Return the [X, Y] coordinate for the center point of the cell that contains the specified text.  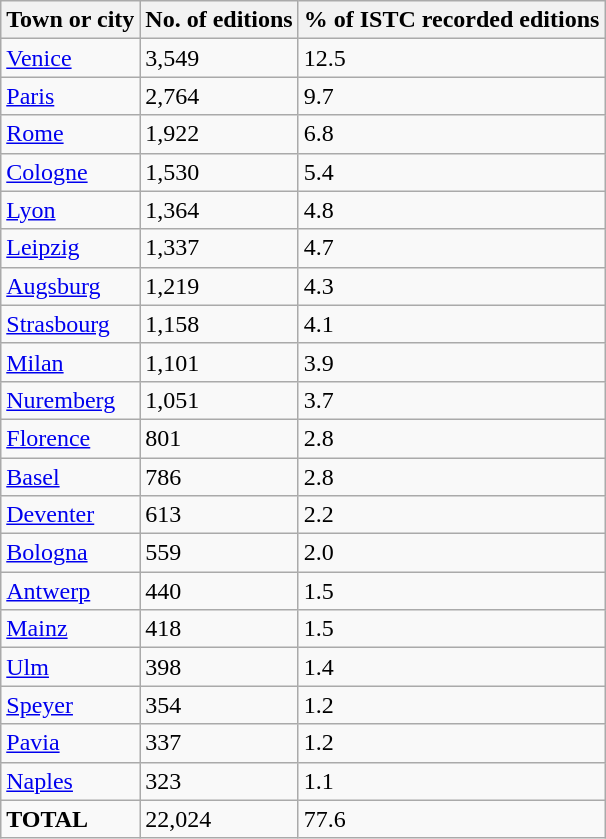
% of ISTC recorded editions [452, 20]
Venice [70, 58]
4.3 [452, 286]
5.4 [452, 172]
Leipzig [70, 248]
Cologne [70, 172]
Naples [70, 781]
Basel [70, 477]
2.0 [452, 553]
2.2 [452, 515]
Augsburg [70, 286]
Deventer [70, 515]
Paris [70, 96]
559 [219, 553]
4.7 [452, 248]
1,337 [219, 248]
786 [219, 477]
6.8 [452, 134]
No. of editions [219, 20]
22,024 [219, 819]
613 [219, 515]
3,549 [219, 58]
1.4 [452, 667]
Pavia [70, 743]
3.9 [452, 362]
440 [219, 591]
Lyon [70, 210]
1,922 [219, 134]
418 [219, 629]
801 [219, 438]
1,051 [219, 400]
77.6 [452, 819]
Bologna [70, 553]
1,364 [219, 210]
Town or city [70, 20]
TOTAL [70, 819]
Speyer [70, 705]
1,101 [219, 362]
Ulm [70, 667]
1,158 [219, 324]
1.1 [452, 781]
Antwerp [70, 591]
337 [219, 743]
4.1 [452, 324]
Milan [70, 362]
Rome [70, 134]
4.8 [452, 210]
Strasbourg [70, 324]
354 [219, 705]
2,764 [219, 96]
1,530 [219, 172]
12.5 [452, 58]
Mainz [70, 629]
398 [219, 667]
323 [219, 781]
9.7 [452, 96]
Florence [70, 438]
3.7 [452, 400]
Nuremberg [70, 400]
1,219 [219, 286]
